Return the [x, y] coordinate for the center point of the cell that contains the specified text.  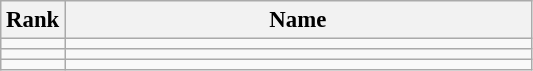
Rank [33, 20]
Name [298, 20]
